Scan for the cell matching the given text and deliver its (x, y) coordinate at center. 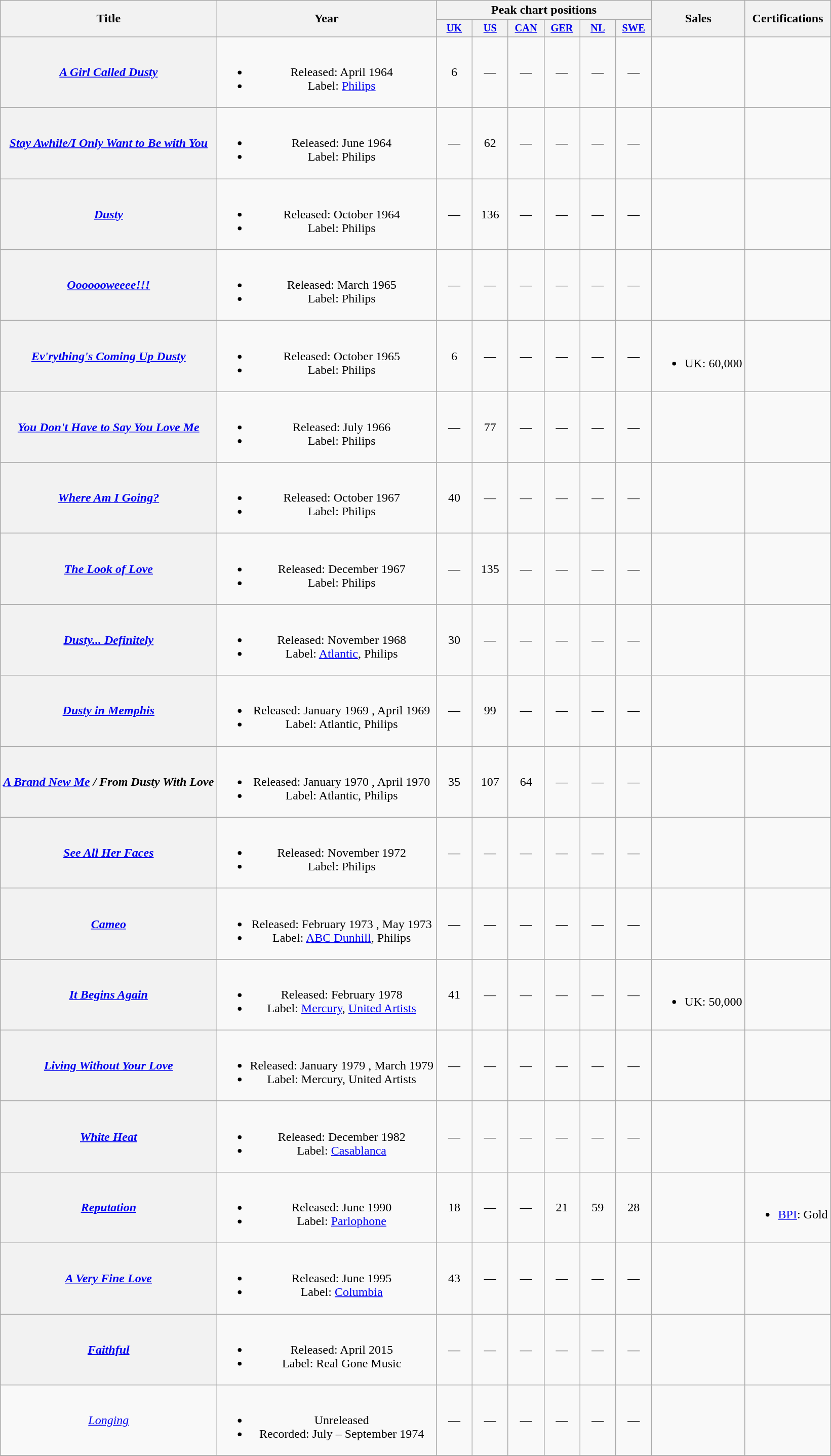
135 (490, 569)
Released: October 1965 Label: Philips (327, 356)
Living Without Your Love (108, 1065)
Released: November 1972 Label: Philips (327, 853)
Released: April 1964 Label: Philips (327, 72)
64 (526, 782)
Dusty... Definitely (108, 640)
Faithful (108, 1350)
See All Her Faces (108, 853)
Sales (698, 19)
BPI: Gold (788, 1207)
Released: February 1978Label: Mercury, United Artists (327, 994)
Released: November 1968 Label: Atlantic, Philips (327, 640)
21 (562, 1207)
Released: October 1964 Label: Philips (327, 214)
SWE (634, 28)
Released: December 1982 Label: Casablanca (327, 1136)
Unreleased Recorded: July – September 1974 (327, 1421)
99 (490, 711)
Ev'rything's Coming Up Dusty (108, 356)
The Look of Love (108, 569)
NL (598, 28)
A Very Fine Love (108, 1279)
CAN (526, 28)
Cameo (108, 924)
30 (455, 640)
Released: January 1969 , April 1969 Label: Atlantic, Philips (327, 711)
28 (634, 1207)
Released: March 1965 Label: Philips (327, 285)
Released: January 1970 , April 1970 Label: Atlantic, Philips (327, 782)
136 (490, 214)
Released: January 1979 , March 1979 Label: Mercury, United Artists (327, 1065)
Dusty (108, 214)
Longing (108, 1421)
UK (455, 28)
Title (108, 19)
Released: December 1967 Label: Philips (327, 569)
It Begins Again (108, 994)
41 (455, 994)
US (490, 28)
A Brand New Me / From Dusty With Love (108, 782)
Where Am I Going? (108, 498)
You Don't Have to Say You Love Me (108, 427)
Released: June 1964 Label: Philips (327, 143)
Released: February 1973 , May 1973 Label: ABC Dunhill, Philips (327, 924)
Released: October 1967 Label: Philips (327, 498)
Certifications (788, 19)
18 (455, 1207)
40 (455, 498)
UK: 60,000 (698, 356)
Released: June 1990Label: Parlophone (327, 1207)
A Girl Called Dusty (108, 72)
GER (562, 28)
Released: April 2015Label: Real Gone Music (327, 1350)
Stay Awhile/I Only Want to Be with You (108, 143)
Reputation (108, 1207)
Released: June 1995Label: Columbia (327, 1279)
59 (598, 1207)
77 (490, 427)
Dusty in Memphis (108, 711)
35 (455, 782)
43 (455, 1279)
107 (490, 782)
Peak chart positions (544, 10)
Released: July 1966 Label: Philips (327, 427)
UK: 50,000 (698, 994)
62 (490, 143)
White Heat (108, 1136)
Year (327, 19)
Ooooooweeee!!! (108, 285)
